Extract the (x, y) coordinate from the center of the cell holding the provided text.  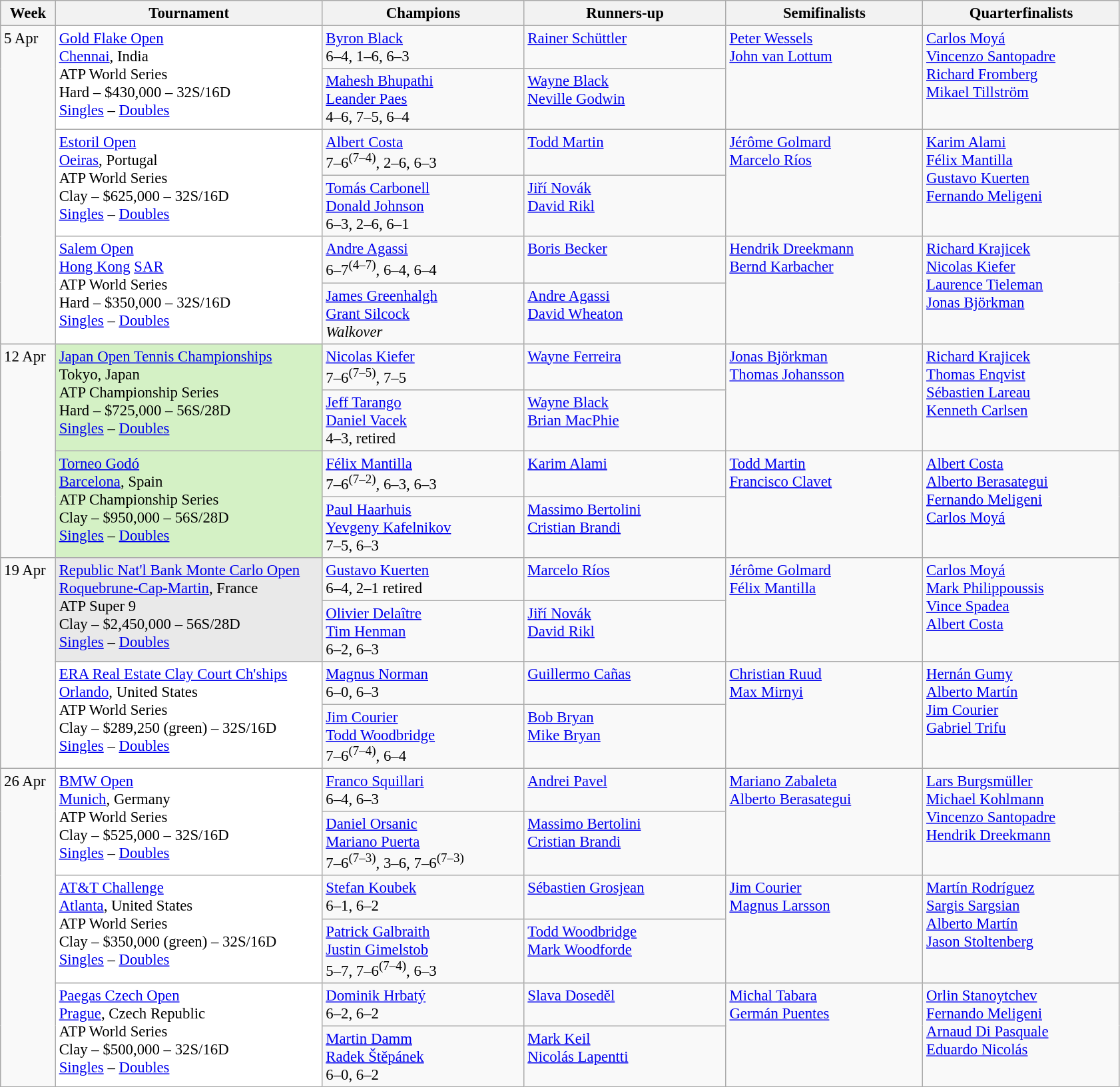
Tournament (189, 13)
Guillermo Cañas (625, 683)
Wayne Black Brian MacPhie (625, 420)
Jérôme Golmard Félix Mantilla (824, 610)
Andre Agassi David Wheaton (625, 314)
Mark Keil Nicolás Lapentti (625, 1056)
Jeff Tarango Daniel Vacek4–3, retired (423, 420)
Paul Haarhuis Yevgeny Kafelnikov7–5, 6–3 (423, 527)
Jim Courier Todd Woodbridge7–6(7–4), 6–4 (423, 737)
ERA Real Estate Clay Court Ch'ships Orlando, United StatesATP World SeriesClay – $289,250 (green) – 32S/16DSingles – Doubles (189, 715)
Slava Doseděl (625, 1004)
Runners-up (625, 13)
5 Apr (28, 185)
Paegas Czech OpenPrague, Czech RepublicATP World SeriesClay – $500,000 – 32S/16DSingles – Doubles (189, 1034)
Michal Tabara Germán Puentes (824, 1034)
Mariano Zabaleta Alberto Berasategui (824, 823)
19 Apr (28, 663)
Martín Rodríguez Sargis Sargsian Alberto Martín Jason Stoltenberg (1021, 929)
Karim Alami (625, 474)
Jérôme Golmard Marcelo Ríos (824, 184)
Richard Krajicek Nicolas Kiefer Laurence Tieleman Jonas Björkman (1021, 290)
26 Apr (28, 928)
Week (28, 13)
Daniel Orsanic Mariano Puerta7–6(7–3), 3–6, 7–6(7–3) (423, 843)
Albert Costa Alberto Berasategui Fernando Meligeni Carlos Moyá (1021, 505)
Semifinalists (824, 13)
Sébastien Grosjean (625, 897)
Karim Alami Félix Mantilla Gustavo Kuerten Fernando Meligeni (1021, 184)
Gold Flake Open Chennai, IndiaATP World SeriesHard – $430,000 – 32S/16DSingles – Doubles (189, 78)
Gustavo Kuerten6–4, 2–1 retired (423, 579)
Félix Mantilla7–6(7–2), 6–3, 6–3 (423, 474)
Carlos Moyá Vincenzo Santopadre Richard Fromberg Mikael Tillström (1021, 78)
Marcelo Ríos (625, 579)
Todd Martin Francisco Clavet (824, 505)
Andre Agassi6–7(4–7), 6–4, 6–4 (423, 260)
Jim Courier Magnus Larsson (824, 929)
Tomás Carbonell Donald Johnson6–3, 2–6, 6–1 (423, 206)
Japan Open Tennis Championships Tokyo, JapanATP Championship SeriesHard – $725,000 – 56S/28DSingles – Doubles (189, 397)
Christian Ruud Max Mirnyi (824, 715)
Franco Squillari6–4, 6–3 (423, 791)
Quarterfinalists (1021, 13)
Richard Krajicek Thomas Enqvist Sébastien Lareau Kenneth Carlsen (1021, 397)
Hernán Gumy Alberto Martín Jim Courier Gabriel Trifu (1021, 715)
Estoril Open Oeiras, PortugalATP World SeriesClay – $625,000 – 32S/16DSingles – Doubles (189, 184)
Magnus Norman6–0, 6–3 (423, 683)
Dominik Hrbatý6–2, 6–2 (423, 1004)
Rainer Schüttler (625, 48)
Lars Burgsmüller Michael Kohlmann Vincenzo Santopadre Hendrik Dreekmann (1021, 823)
Martin Damm Radek Štěpánek6–0, 6–2 (423, 1056)
Hendrik Dreekmann Bernd Karbacher (824, 290)
James Greenhalgh Grant SilcockWalkover (423, 314)
Torneo GodóBarcelona, SpainATP Championship SeriesClay – $950,000 – 56S/28DSingles – Doubles (189, 505)
Todd Martin (625, 153)
Boris Becker (625, 260)
Andrei Pavel (625, 791)
Champions (423, 13)
BMW Open Munich, GermanyATP World SeriesClay – $525,000 – 32S/16DSingles – Doubles (189, 823)
Bob Bryan Mike Bryan (625, 737)
Patrick Galbraith Justin Gimelstob5–7, 7–6(7–4), 6–3 (423, 951)
Mahesh Bhupathi Leander Paes4–6, 7–5, 6–4 (423, 99)
Nicolas Kiefer7–6(7–5), 7–5 (423, 366)
Wayne Ferreira (625, 366)
Todd Woodbridge Mark Woodforde (625, 951)
Carlos Moyá Mark Philippoussis Vince Spadea Albert Costa (1021, 610)
Orlin Stanoytchev Fernando Meligeni Arnaud Di Pasquale Eduardo Nicolás (1021, 1034)
Salem Open Hong Kong SARATP World SeriesHard – $350,000 – 32S/16DSingles – Doubles (189, 290)
Wayne Black Neville Godwin (625, 99)
Jonas Björkman Thomas Johansson (824, 397)
Stefan Koubek6–1, 6–2 (423, 897)
Byron Black6–4, 1–6, 6–3 (423, 48)
Peter Wessels John van Lottum (824, 78)
Albert Costa7–6(7–4), 2–6, 6–3 (423, 153)
Republic Nat'l Bank Monte Carlo Open Roquebrune-Cap-Martin, FranceATP Super 9Clay – $2,450,000 – 56S/28DSingles – Doubles (189, 610)
Olivier Delaître Tim Henman6–2, 6–3 (423, 631)
AT&T ChallengeAtlanta, United StatesATP World SeriesClay – $350,000 (green) – 32S/16DSingles – Doubles (189, 929)
12 Apr (28, 451)
